For the text-containing cell, return its midpoint in [x, y] coordinate format. 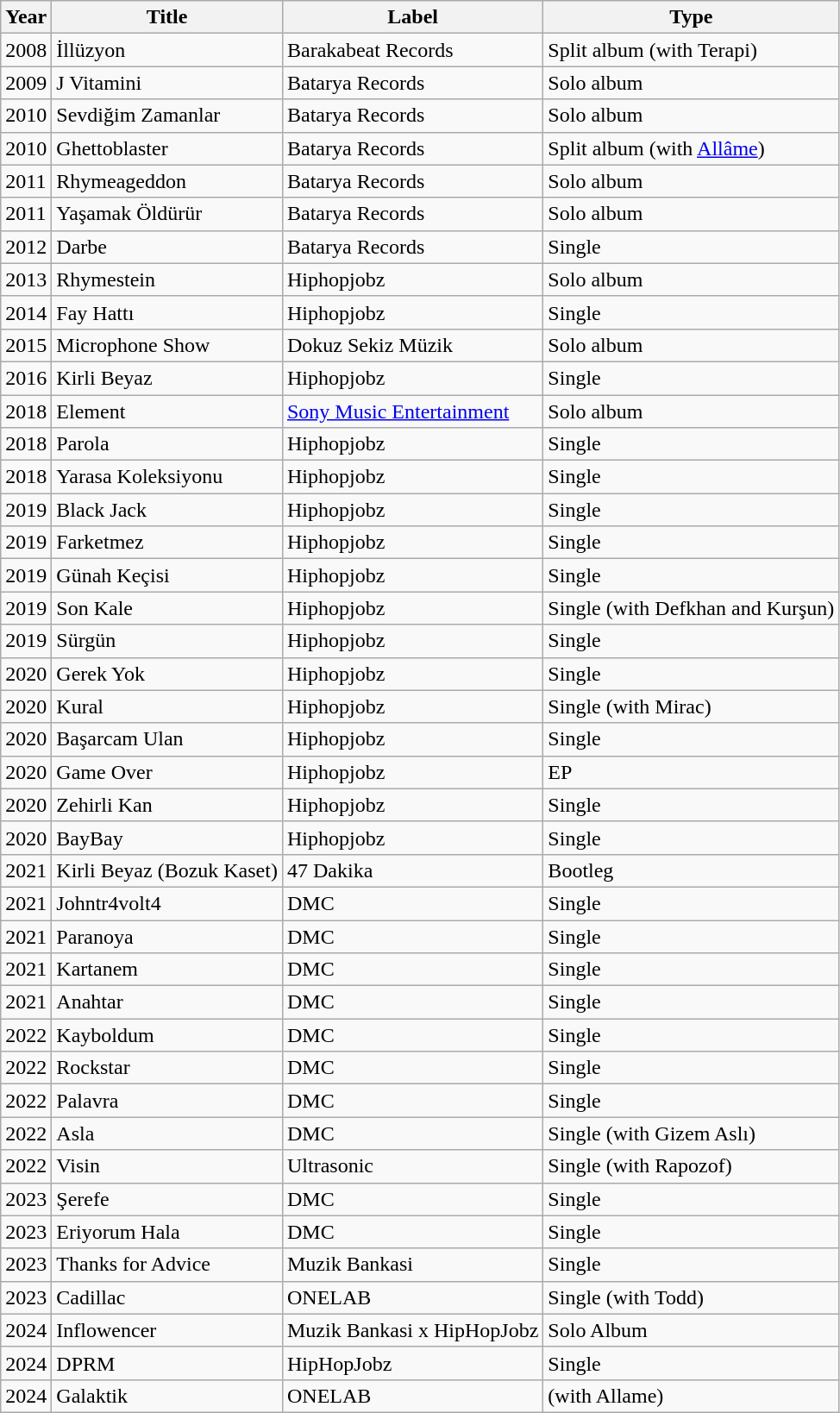
Yarasa Koleksiyonu [167, 477]
Sony Music Entertainment [412, 411]
EP [692, 772]
Kayboldum [167, 1035]
Yaşamak Öldürür [167, 214]
Thanks for Advice [167, 1265]
Year [26, 17]
47 Dakika [412, 870]
(with Allame) [692, 1396]
2015 [26, 345]
Barakabeat Records [412, 50]
Single (with Rapozof) [692, 1166]
Fay Hattı [167, 312]
Single (with Mirac) [692, 706]
Galaktik [167, 1396]
Ghettoblaster [167, 148]
Sevdiğim Zamanlar [167, 116]
Type [692, 17]
Bootleg [692, 870]
Kirli Beyaz [167, 378]
Günah Keçisi [167, 575]
HipHopJobz [412, 1363]
Farketmez [167, 543]
2013 [26, 279]
Rockstar [167, 1068]
Rhymeageddon [167, 181]
Title [167, 17]
Label [412, 17]
2012 [26, 247]
BayBay [167, 838]
Black Jack [167, 510]
DPRM [167, 1363]
2008 [26, 50]
Sürgün [167, 641]
Cadillac [167, 1297]
Paranoya [167, 936]
Başarcam Ulan [167, 739]
Palavra [167, 1101]
Gerek Yok [167, 674]
Anahtar [167, 1002]
Dokuz Sekiz Müzik [412, 345]
Kartanem [167, 970]
Microphone Show [167, 345]
Son Kale [167, 608]
Solo Album [692, 1330]
Ultrasonic [412, 1166]
Şerefe [167, 1199]
Game Over [167, 772]
Single (with Todd) [692, 1297]
Single (with Gizem Aslı) [692, 1134]
Visin [167, 1166]
Eriyorum Hala [167, 1232]
Parola [167, 444]
2009 [26, 83]
Asla [167, 1134]
Zehirli Kan [167, 805]
Johntr4volt4 [167, 903]
J Vitamini [167, 83]
Element [167, 411]
İllüzyon [167, 50]
Split album (with Allâme) [692, 148]
Kirli Beyaz (Bozuk Kaset) [167, 870]
Muzik Bankasi x HipHopJobz [412, 1330]
Rhymestein [167, 279]
Muzik Bankasi [412, 1265]
Split album (with Terapi) [692, 50]
Darbe [167, 247]
2014 [26, 312]
Inflowencer [167, 1330]
2016 [26, 378]
Single (with Defkhan and Kurşun) [692, 608]
Kural [167, 706]
